Search for the cell housing the specified text and yield its (x, y) center coordinate. 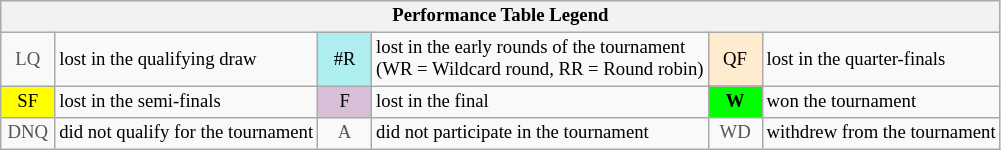
lost in the early rounds of the tournament(WR = Wildcard round, RR = Round robin) (540, 60)
SF (28, 102)
W (735, 102)
lost in the semi-finals (186, 102)
Performance Table Legend (500, 16)
lost in the final (540, 102)
F (345, 102)
lost in the qualifying draw (186, 60)
won the tournament (881, 102)
WD (735, 134)
QF (735, 60)
withdrew from the tournament (881, 134)
DNQ (28, 134)
did not qualify for the tournament (186, 134)
did not participate in the tournament (540, 134)
A (345, 134)
lost in the quarter-finals (881, 60)
LQ (28, 60)
#R (345, 60)
